Determine the (x, y) coordinate at the center of the cell enclosing the given text.  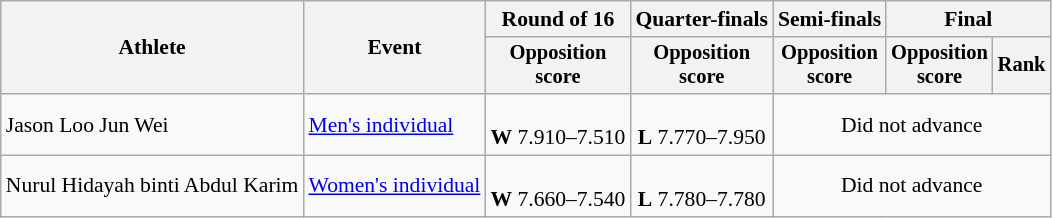
Athlete (152, 48)
Final (968, 19)
Men's individual (394, 124)
Round of 16 (558, 19)
Rank (1022, 66)
Jason Loo Jun Wei (152, 124)
Semi-finals (830, 19)
Event (394, 48)
L 7.770–7.950 (701, 124)
Women's individual (394, 186)
L 7.780–7.780 (701, 186)
Nurul Hidayah binti Abdul Karim (152, 186)
W 7.660–7.540 (558, 186)
W 7.910–7.510 (558, 124)
Quarter-finals (701, 19)
